From the cell containing the given text, extract its center point as [X, Y] coordinate. 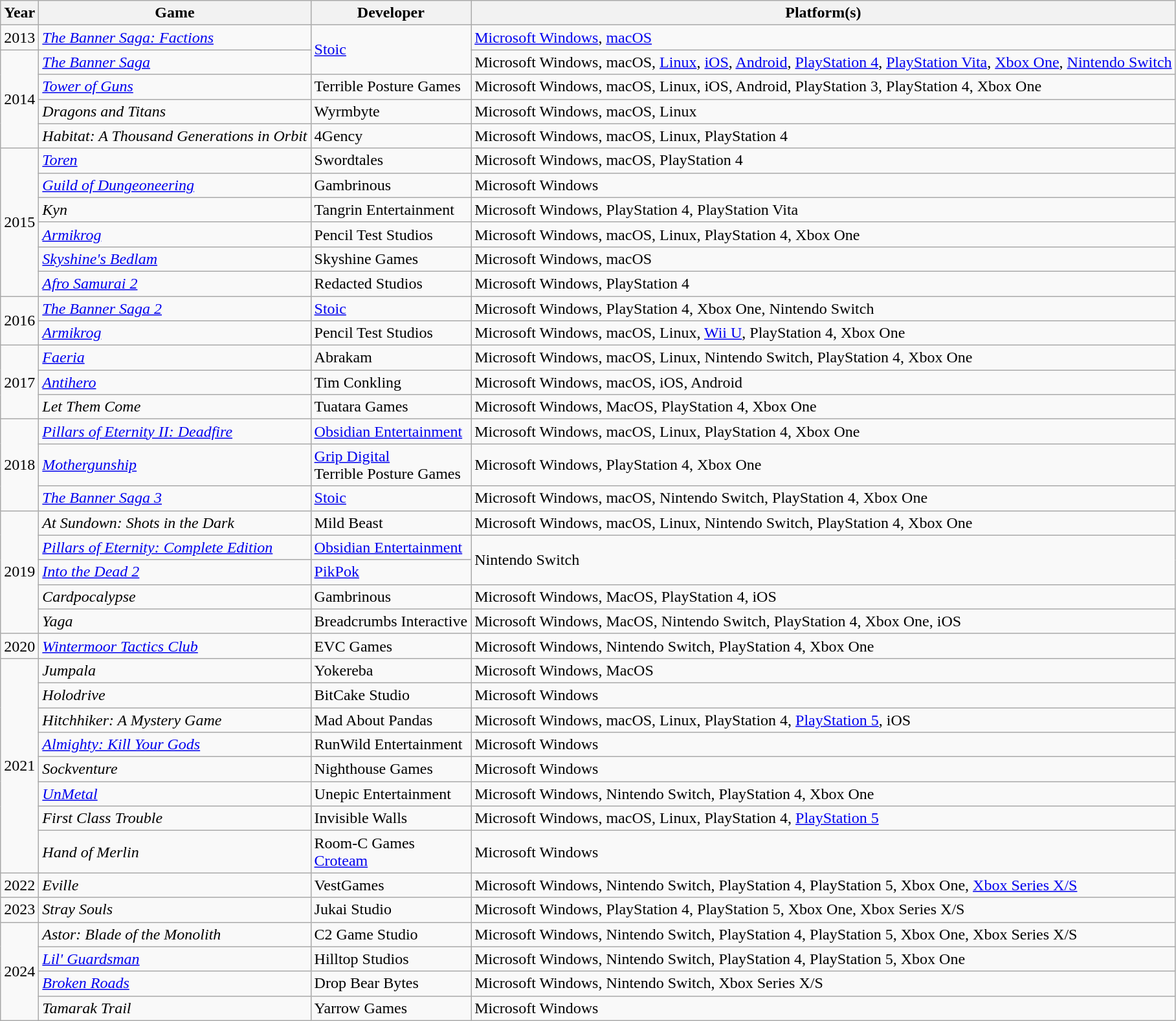
2015 [19, 222]
Wintermoor Tactics Club [175, 646]
Breadcrumbs Interactive [391, 621]
Antihero [175, 382]
Habitat: A Thousand Generations in Orbit [175, 136]
Invisible Walls [391, 818]
Hitchhiker: A Mystery Game [175, 720]
Let Them Come [175, 407]
Yaga [175, 621]
Tangrin Entertainment [391, 210]
Pillars of Eternity II: Deadfire [175, 432]
Microsoft Windows, Nintendo Switch, PlayStation 4, PlayStation 5, Xbox One [823, 959]
Mild Beast [391, 523]
Room-C Games Croteam [391, 851]
First Class Trouble [175, 818]
Jukai Studio [391, 910]
Faeria [175, 358]
Microsoft Windows, PlayStation 4, PlayStation Vita [823, 210]
Microsoft Windows, macOS, Linux, iOS, Android, PlayStation 3, PlayStation 4, Xbox One [823, 87]
PikPok [391, 572]
Lil' Guardsman [175, 959]
Microsoft Windows, PlayStation 4 [823, 283]
C2 Game Studio [391, 934]
Guild of Dungeoneering [175, 185]
Microsoft Windows, macOS, Linux, Wii U, PlayStation 4, Xbox One [823, 333]
Into the Dead 2 [175, 572]
Microsoft Windows, PlayStation 4, Xbox One, Nintendo Switch [823, 309]
Hand of Merlin [175, 851]
2023 [19, 910]
Microsoft Windows, macOS, Linux, PlayStation 4, PlayStation 5, iOS [823, 720]
2022 [19, 885]
Tuatara Games [391, 407]
Cardpocalypse [175, 597]
Almighty: Kill Your Gods [175, 745]
Drop Bear Bytes [391, 983]
Microsoft Windows, macOS, Linux [823, 111]
Yarrow Games [391, 1008]
RunWild Entertainment [391, 745]
Astor: Blade of the Monolith [175, 934]
2024 [19, 971]
Nighthouse Games [391, 769]
Holodrive [175, 695]
Redacted Studios [391, 283]
Mothergunship [175, 465]
Jumpala [175, 670]
The Banner Saga 3 [175, 498]
Developer [391, 13]
Mad About Pandas [391, 720]
The Banner Saga [175, 62]
BitCake Studio [391, 695]
Microsoft Windows, PlayStation 4, PlayStation 5, Xbox One, Xbox Series X/S [823, 910]
Microsoft Windows, MacOS, PlayStation 4, iOS [823, 597]
Skyshine's Bedlam [175, 259]
EVC Games [391, 646]
2017 [19, 382]
Microsoft Windows, macOS, Linux, PlayStation 4, PlayStation 5 [823, 818]
2013 [19, 38]
Microsoft Windows, macOS, iOS, Android [823, 382]
Abrakam [391, 358]
Afro Samurai 2 [175, 283]
2020 [19, 646]
2021 [19, 765]
Game [175, 13]
Microsoft Windows, macOS, Linux, PlayStation 4 [823, 136]
Microsoft Windows, PlayStation 4, Xbox One [823, 465]
Grip Digital Terrible Posture Games [391, 465]
Unepic Entertainment [391, 794]
Eville [175, 885]
At Sundown: Shots in the Dark [175, 523]
Sockventure [175, 769]
Yokereba [391, 670]
Hilltop Studios [391, 959]
Microsoft Windows, MacOS, PlayStation 4, Xbox One [823, 407]
UnMetal [175, 794]
Microsoft Windows, Nintendo Switch, Xbox Series X/S [823, 983]
Nintendo Switch [823, 560]
Microsoft Windows, MacOS, Nintendo Switch, PlayStation 4, Xbox One, iOS [823, 621]
Microsoft Windows, macOS, Nintendo Switch, PlayStation 4, Xbox One [823, 498]
4Gency [391, 136]
Microsoft Windows, macOS, PlayStation 4 [823, 160]
Year [19, 13]
The Banner Saga: Factions [175, 38]
Terrible Posture Games [391, 87]
Pillars of Eternity: Complete Edition [175, 547]
Wyrmbyte [391, 111]
VestGames [391, 885]
Platform(s) [823, 13]
Skyshine Games [391, 259]
2016 [19, 321]
Broken Roads [175, 983]
Tamarak Trail [175, 1008]
Stray Souls [175, 910]
Swordtales [391, 160]
2018 [19, 465]
Kyn [175, 210]
2014 [19, 99]
Tim Conkling [391, 382]
Dragons and Titans [175, 111]
Tower of Guns [175, 87]
Microsoft Windows, MacOS [823, 670]
The Banner Saga 2 [175, 309]
Microsoft Windows, macOS, Linux, iOS, Android, PlayStation 4, PlayStation Vita, Xbox One, Nintendo Switch [823, 62]
2019 [19, 572]
Toren [175, 160]
